Capture the cell that displays the provided text and extract its (X, Y) central coordinate. 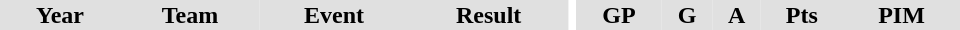
PIM (902, 15)
Year (60, 15)
Team (190, 15)
Event (334, 15)
G (688, 15)
Pts (802, 15)
Result (488, 15)
GP (619, 15)
A (737, 15)
